Detect which cell encompasses the target text, then output its (x, y) center coordinate. 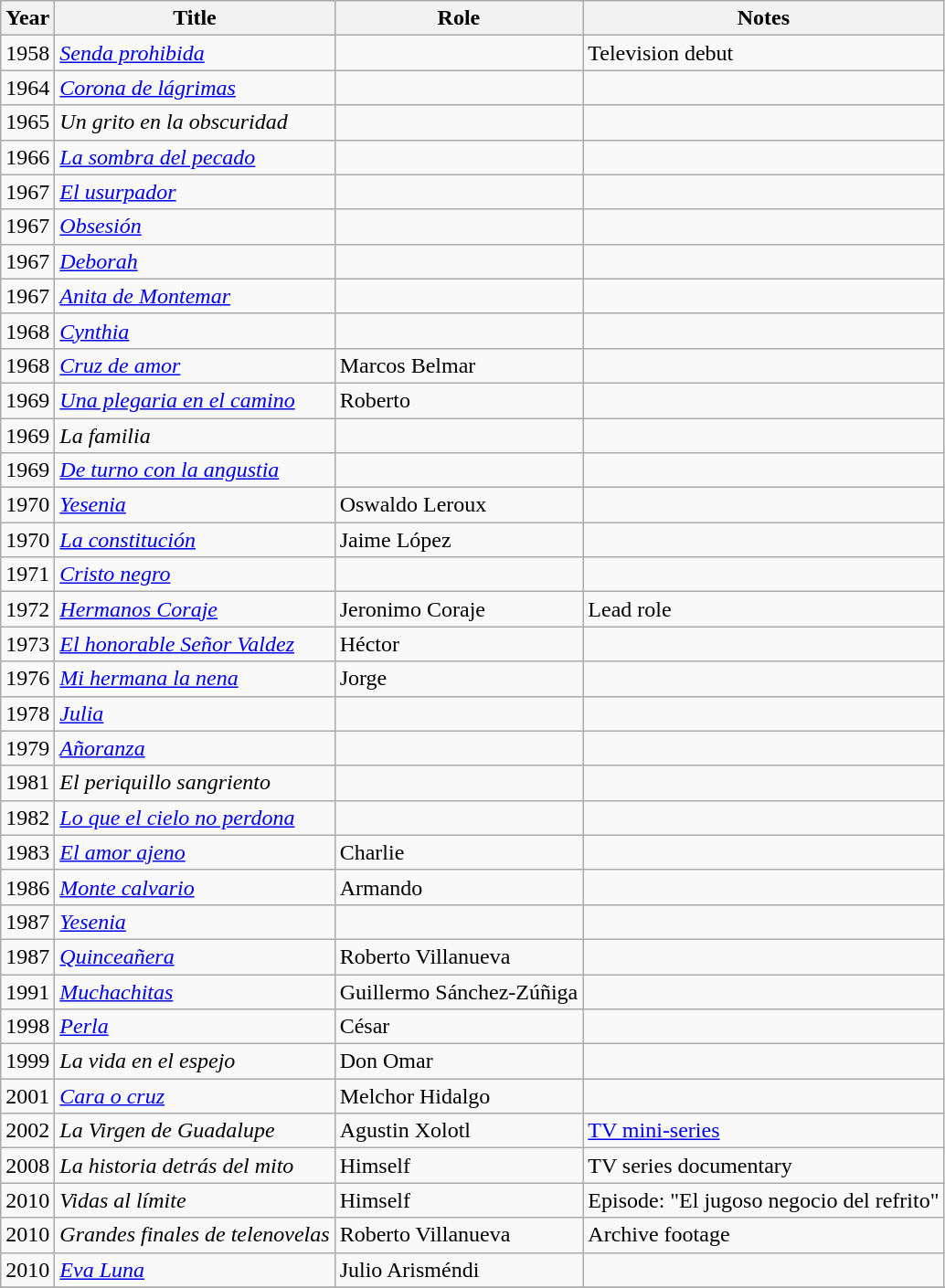
Deborah (195, 261)
Obsesión (195, 227)
Oswaldo Leroux (459, 505)
La historia detrás del mito (195, 1166)
Corona de lágrimas (195, 88)
La vida en el espejo (195, 1061)
Lead role (764, 609)
1981 (27, 783)
1991 (27, 991)
1999 (27, 1061)
Armando (459, 887)
1986 (27, 887)
Julio Arisméndi (459, 1270)
1964 (27, 88)
Héctor (459, 644)
La constitución (195, 540)
Anita de Montemar (195, 296)
Role (459, 18)
1983 (27, 852)
Television debut (764, 53)
TV series documentary (764, 1166)
Mi hermana la nena (195, 679)
Un grito en la obscuridad (195, 122)
La Virgen de Guadalupe (195, 1131)
1976 (27, 679)
El amor ajeno (195, 852)
1978 (27, 713)
Notes (764, 18)
Jaime López (459, 540)
La sombra del pecado (195, 157)
Roberto (459, 400)
Cristo negro (195, 575)
Archive footage (764, 1235)
1998 (27, 1027)
Don Omar (459, 1061)
Eva Luna (195, 1270)
Marcos Belmar (459, 365)
Julia (195, 713)
2008 (27, 1166)
Grandes finales de telenovelas (195, 1235)
Cruz de amor (195, 365)
Cynthia (195, 331)
Melchor Hidalgo (459, 1096)
Cara o cruz (195, 1096)
Agustin Xolotl (459, 1131)
El usurpador (195, 192)
1979 (27, 748)
1973 (27, 644)
Jorge (459, 679)
Year (27, 18)
1965 (27, 122)
El periquillo sangriento (195, 783)
1972 (27, 609)
1971 (27, 575)
César (459, 1027)
1966 (27, 157)
1958 (27, 53)
Añoranza (195, 748)
Guillermo Sánchez-Zúñiga (459, 991)
Title (195, 18)
Senda prohibida (195, 53)
Lo que el cielo no perdona (195, 818)
Episode: "El jugoso negocio del refrito" (764, 1200)
De turno con la angustia (195, 470)
Una plegaria en el camino (195, 400)
Perla (195, 1027)
Vidas al límite (195, 1200)
La familia (195, 436)
1982 (27, 818)
Quinceañera (195, 956)
Muchachitas (195, 991)
Monte calvario (195, 887)
Hermanos Coraje (195, 609)
Jeronimo Coraje (459, 609)
2002 (27, 1131)
Charlie (459, 852)
El honorable Señor Valdez (195, 644)
2001 (27, 1096)
TV mini-series (764, 1131)
